Output the (X, Y) coordinate of the center of the cell containing the given text.  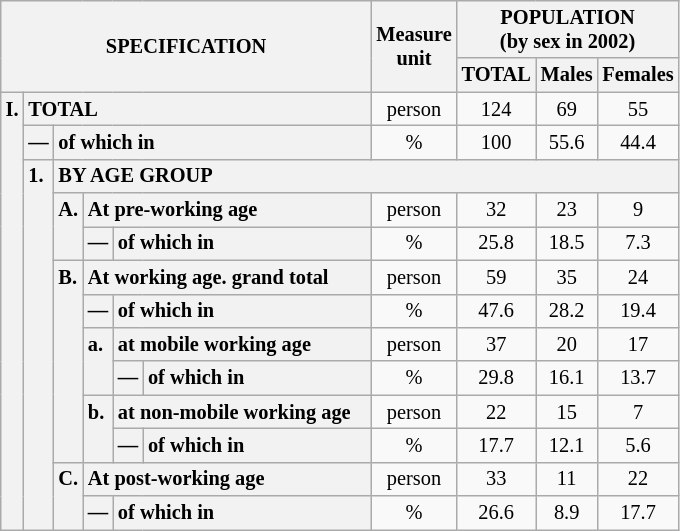
9 (638, 210)
a. (98, 360)
SPECIFICATION (186, 46)
8.9 (567, 513)
at mobile working age (242, 344)
15 (567, 412)
B. (68, 361)
At working age. grand total (227, 277)
28.2 (567, 311)
69 (567, 109)
A. (68, 226)
33 (496, 479)
b. (98, 428)
47.6 (496, 311)
At post-working age (227, 479)
Females (638, 75)
29.8 (496, 378)
25.8 (496, 243)
124 (496, 109)
12.1 (567, 445)
Males (567, 75)
32 (496, 210)
100 (496, 142)
7 (638, 412)
24 (638, 277)
13.7 (638, 378)
16.1 (567, 378)
C. (68, 496)
23 (567, 210)
18.5 (567, 243)
35 (567, 277)
55 (638, 109)
7.3 (638, 243)
BY AGE GROUP (366, 176)
1. (38, 344)
17 (638, 344)
55.6 (567, 142)
POPULATION (by sex in 2002) (568, 29)
20 (567, 344)
11 (567, 479)
44.4 (638, 142)
Measure unit (414, 46)
37 (496, 344)
I. (12, 311)
5.6 (638, 445)
19.4 (638, 311)
26.6 (496, 513)
at non-mobile working age (242, 412)
59 (496, 277)
At pre-working age (227, 210)
